Scan for the cell matching the given text and deliver its [X, Y] coordinate at center. 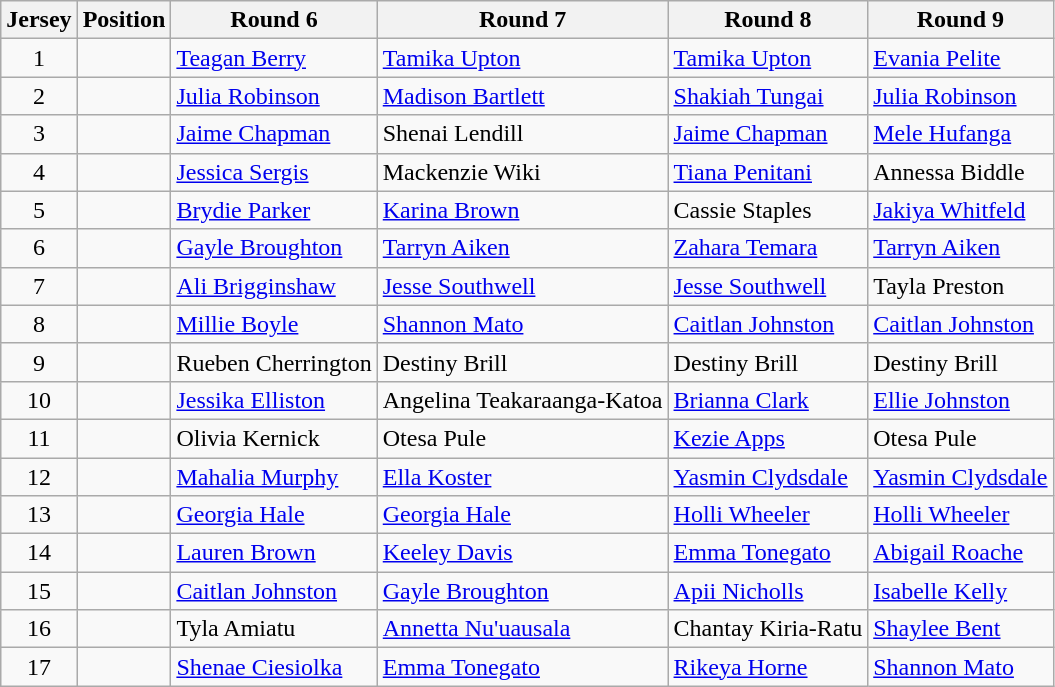
Evania Pelite [960, 58]
Brydie Parker [274, 210]
Apii Nicholls [768, 591]
15 [39, 591]
Shenai Lendill [522, 134]
Tyla Amiatu [274, 629]
Shaylee Bent [960, 629]
Madison Bartlett [522, 96]
17 [39, 667]
11 [39, 438]
1 [39, 58]
Lauren Brown [274, 553]
7 [39, 286]
Teagan Berry [274, 58]
Millie Boyle [274, 324]
Ali Brigginshaw [274, 286]
Rueben Cherrington [274, 362]
Isabelle Kelly [960, 591]
Karina Brown [522, 210]
Tiana Penitani [768, 172]
Mele Hufanga [960, 134]
Round 7 [522, 20]
Mackenzie Wiki [522, 172]
Angelina Teakaraanga-Katoa [522, 400]
Cassie Staples [768, 210]
Annessa Biddle [960, 172]
Jakiya Whitfeld [960, 210]
Abigail Roache [960, 553]
13 [39, 515]
2 [39, 96]
Chantay Kiria-Ratu [768, 629]
10 [39, 400]
Keeley Davis [522, 553]
16 [39, 629]
Jersey [39, 20]
Ellie Johnston [960, 400]
Shakiah Tungai [768, 96]
4 [39, 172]
14 [39, 553]
Jessika Elliston [274, 400]
Jessica Sergis [274, 172]
5 [39, 210]
Mahalia Murphy [274, 477]
Round 9 [960, 20]
Brianna Clark [768, 400]
6 [39, 248]
Annetta Nu'uausala [522, 629]
Tayla Preston [960, 286]
Position [124, 20]
Shenae Ciesiolka [274, 667]
Round 6 [274, 20]
12 [39, 477]
Ella Koster [522, 477]
3 [39, 134]
Round 8 [768, 20]
Kezie Apps [768, 438]
8 [39, 324]
Zahara Temara [768, 248]
Rikeya Horne [768, 667]
9 [39, 362]
Olivia Kernick [274, 438]
